Pinpoint the cell where the given text exists, returning its [X, Y] midpoint coordinate. 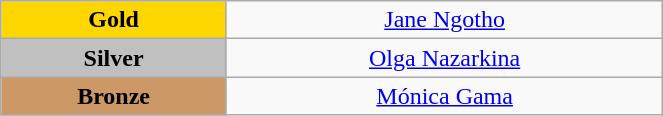
Silver [114, 58]
Jane Ngotho [444, 20]
Gold [114, 20]
Bronze [114, 96]
Olga Nazarkina [444, 58]
Mónica Gama [444, 96]
